For the text-containing cell, return its midpoint in (X, Y) coordinate format. 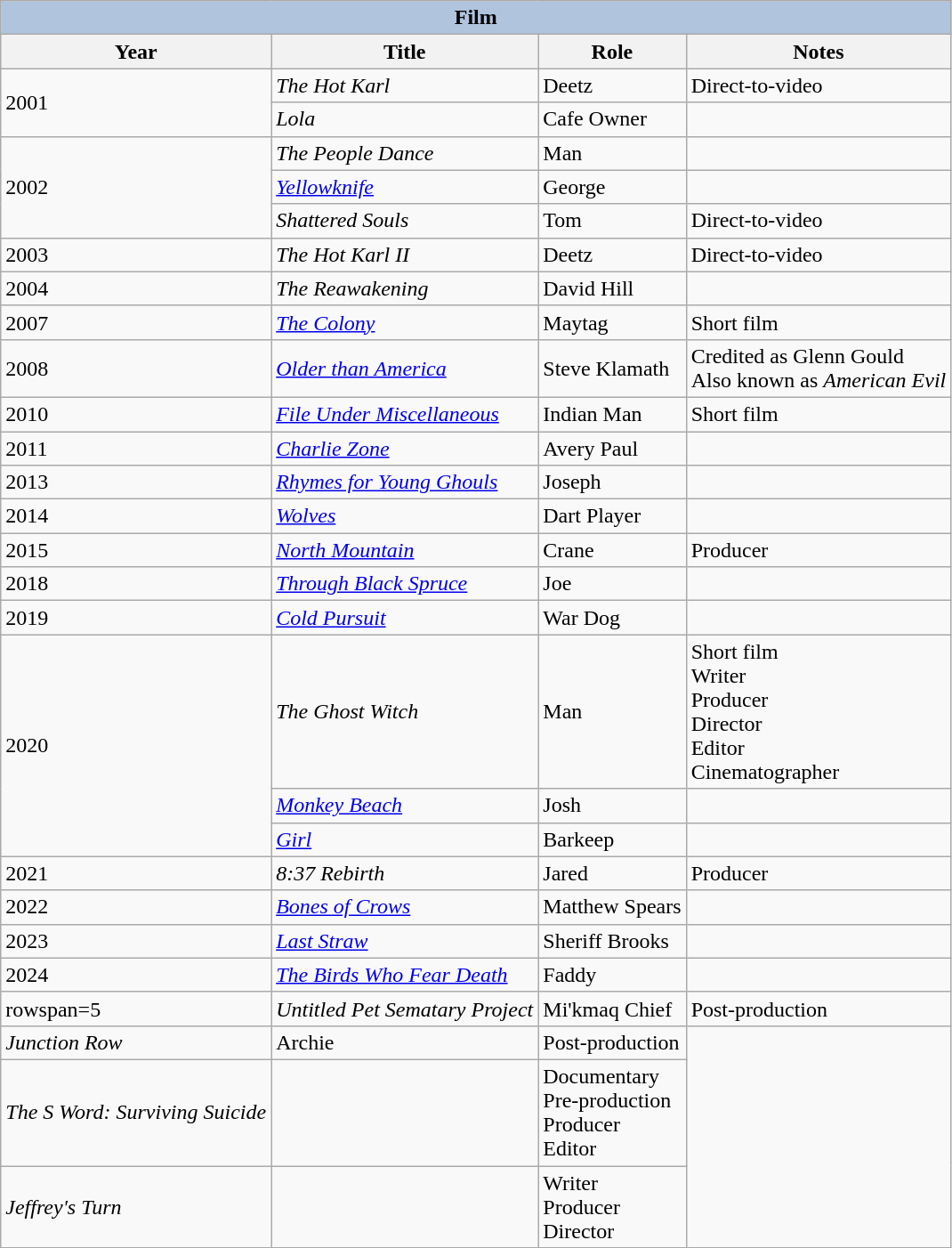
Short film Writer Producer Director Editor Cinematographer (819, 712)
Wolves (405, 516)
Archie (405, 1042)
2010 (136, 414)
Joe (612, 584)
Faddy (612, 975)
2023 (136, 941)
Yellowknife (405, 187)
The People Dance (405, 153)
Untitled Pet Sematary Project (405, 1009)
2022 (136, 907)
2004 (136, 288)
Avery Paul (612, 448)
Lola (405, 119)
2014 (136, 516)
Dart Player (612, 516)
David Hill (612, 288)
2024 (136, 975)
Rhymes for Young Ghouls (405, 482)
North Mountain (405, 550)
2008 (136, 369)
Sheriff Brooks (612, 941)
Jeffrey's Turn (136, 1207)
Older than America (405, 369)
The Reawakening (405, 288)
Last Straw (405, 941)
2011 (136, 448)
War Dog (612, 618)
Indian Man (612, 414)
The Hot Karl (405, 85)
2007 (136, 322)
George (612, 187)
2001 (136, 102)
Barkeep (612, 839)
2015 (136, 550)
Josh (612, 806)
Shattered Souls (405, 221)
Through Black Spruce (405, 584)
2013 (136, 482)
Tom (612, 221)
Crane (612, 550)
rowspan=5 (136, 1009)
2018 (136, 584)
8:37 Rebirth (405, 873)
Girl (405, 839)
2003 (136, 255)
Documentary Pre-production Producer Editor (612, 1113)
The Colony (405, 322)
Credited as Glenn Gould Also known as American Evil (819, 369)
Title (405, 52)
2002 (136, 187)
The Hot Karl II (405, 255)
Monkey Beach (405, 806)
2019 (136, 618)
The Ghost Witch (405, 712)
Cafe Owner (612, 119)
Steve Klamath (612, 369)
Maytag (612, 322)
2020 (136, 746)
The S Word: Surviving Suicide (136, 1113)
Year (136, 52)
The Birds Who Fear Death (405, 975)
Junction Row (136, 1042)
Cold Pursuit (405, 618)
File Under Miscellaneous (405, 414)
Mi'kmaq Chief (612, 1009)
Film (476, 18)
Notes (819, 52)
Role (612, 52)
Bones of Crows (405, 907)
Jared (612, 873)
Charlie Zone (405, 448)
Joseph (612, 482)
2021 (136, 873)
Matthew Spears (612, 907)
Writer Producer Director (612, 1207)
